Locate the cell with the specified text and output its [x, y] center coordinate. 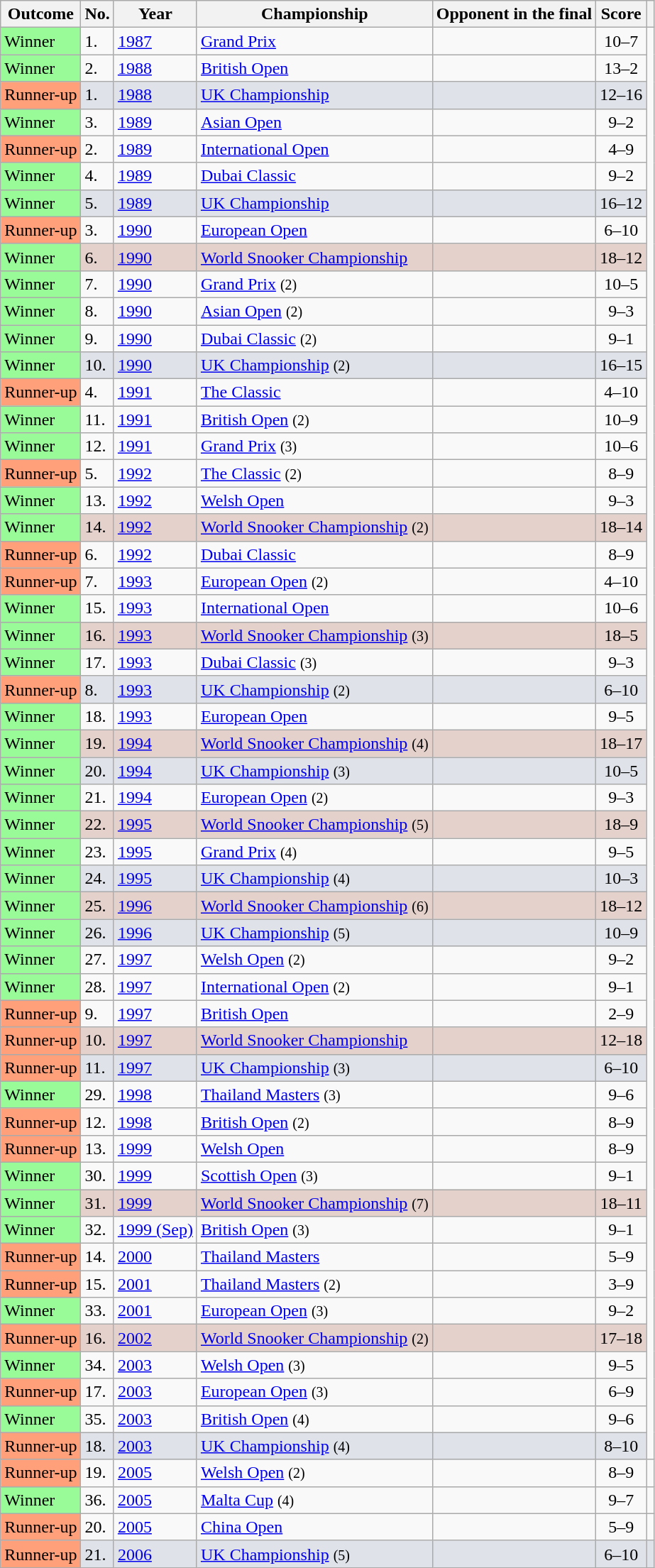
The Classic (2) [314, 473]
British Open (3) [314, 1230]
Score [622, 14]
Scottish Open (3) [314, 1175]
World Snooker Championship (6) [314, 906]
33. [97, 1311]
British Open (4) [314, 1419]
Thailand Masters [314, 1257]
25. [97, 906]
China Open [314, 1527]
18–9 [622, 825]
Grand Prix (4) [314, 852]
18–17 [622, 743]
Welsh Open (3) [314, 1365]
13–2 [622, 68]
Opponent in the final [514, 14]
World Snooker Championship (4) [314, 743]
World Snooker Championship (5) [314, 825]
36. [97, 1500]
World Snooker Championship (3) [314, 635]
10–7 [622, 41]
8–10 [622, 1446]
6–9 [622, 1392]
24. [97, 879]
2006 [155, 1554]
32. [97, 1230]
12–16 [622, 95]
Dubai Classic (2) [314, 339]
31. [97, 1203]
2000 [155, 1257]
18–14 [622, 527]
Asian Open (2) [314, 311]
22. [97, 825]
10–3 [622, 879]
30. [97, 1175]
Thailand Masters (2) [314, 1284]
No. [97, 14]
Asian Open [314, 122]
34. [97, 1365]
International Open (2) [314, 987]
16–12 [622, 203]
The Classic [314, 393]
World Snooker Championship (7) [314, 1203]
18–11 [622, 1203]
12–18 [622, 1041]
2002 [155, 1338]
Year [155, 14]
Grand Prix [314, 41]
Malta Cup (4) [314, 1500]
Championship [314, 14]
Grand Prix (3) [314, 446]
17–18 [622, 1338]
4–9 [622, 149]
23. [97, 852]
29. [97, 1095]
Grand Prix (2) [314, 284]
Dubai Classic (3) [314, 662]
16–15 [622, 366]
3–9 [622, 1284]
35. [97, 1419]
28. [97, 987]
26. [97, 933]
27. [97, 960]
1999 (Sep) [155, 1230]
Thailand Masters (3) [314, 1095]
1987 [155, 41]
18–5 [622, 635]
9–7 [622, 1500]
2–9 [622, 1014]
Outcome [41, 14]
